Pinpoint the cell where the given text exists, returning its (x, y) midpoint coordinate. 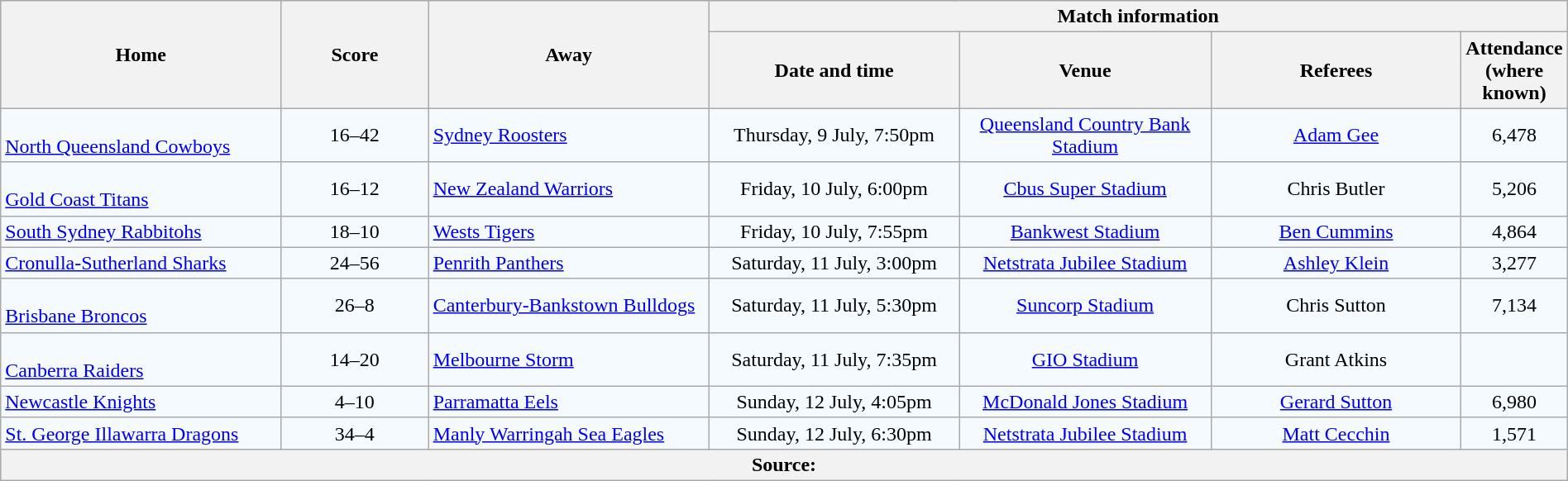
5,206 (1514, 188)
3,277 (1514, 263)
Canberra Raiders (141, 359)
6,980 (1514, 402)
26–8 (356, 306)
Friday, 10 July, 6:00pm (834, 188)
Brisbane Broncos (141, 306)
Sunday, 12 July, 4:05pm (834, 402)
7,134 (1514, 306)
Sydney Roosters (569, 136)
GIO Stadium (1085, 359)
18–10 (356, 231)
Wests Tigers (569, 231)
Saturday, 11 July, 7:35pm (834, 359)
Source: (784, 464)
Chris Sutton (1336, 306)
1,571 (1514, 433)
Friday, 10 July, 7:55pm (834, 231)
North Queensland Cowboys (141, 136)
Match information (1138, 17)
Ashley Klein (1336, 263)
34–4 (356, 433)
Melbourne Storm (569, 359)
24–56 (356, 263)
Queensland Country Bank Stadium (1085, 136)
Newcastle Knights (141, 402)
Gold Coast Titans (141, 188)
Away (569, 55)
4,864 (1514, 231)
Manly Warringah Sea Eagles (569, 433)
14–20 (356, 359)
16–12 (356, 188)
4–10 (356, 402)
Bankwest Stadium (1085, 231)
Cronulla-Sutherland Sharks (141, 263)
Sunday, 12 July, 6:30pm (834, 433)
New Zealand Warriors (569, 188)
Grant Atkins (1336, 359)
16–42 (356, 136)
Gerard Sutton (1336, 402)
Score (356, 55)
6,478 (1514, 136)
Venue (1085, 70)
McDonald Jones Stadium (1085, 402)
Ben Cummins (1336, 231)
Chris Butler (1336, 188)
Canterbury-Bankstown Bulldogs (569, 306)
Thursday, 9 July, 7:50pm (834, 136)
South Sydney Rabbitohs (141, 231)
Matt Cecchin (1336, 433)
Suncorp Stadium (1085, 306)
Home (141, 55)
Parramatta Eels (569, 402)
Date and time (834, 70)
St. George Illawarra Dragons (141, 433)
Adam Gee (1336, 136)
Saturday, 11 July, 5:30pm (834, 306)
Cbus Super Stadium (1085, 188)
Referees (1336, 70)
Attendance(where known) (1514, 70)
Penrith Panthers (569, 263)
Saturday, 11 July, 3:00pm (834, 263)
